Provide the (x, y) coordinate of the cell's center where the given text is located.  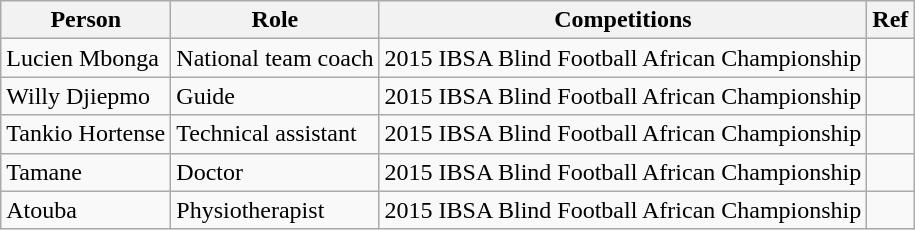
Physiotherapist (275, 210)
Person (86, 20)
Guide (275, 96)
Technical assistant (275, 134)
National team coach (275, 58)
Ref (890, 20)
Atouba (86, 210)
Tankio Hortense (86, 134)
Tamane (86, 172)
Role (275, 20)
Doctor (275, 172)
Competitions (623, 20)
Willy Djiepmo (86, 96)
Lucien Mbonga (86, 58)
